Scan for the cell matching the given text and deliver its (X, Y) coordinate at center. 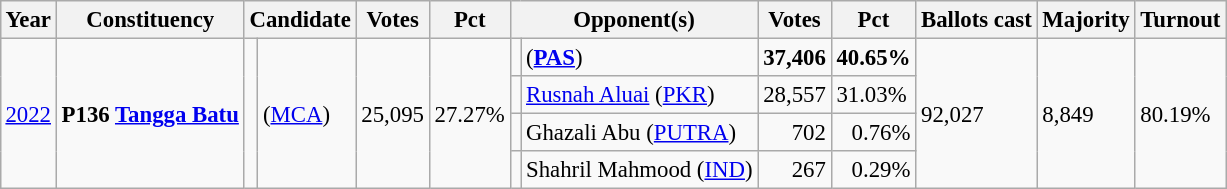
P136 Tangga Batu (150, 113)
(MCA) (307, 113)
Candidate (300, 20)
0.29% (874, 170)
Constituency (150, 20)
Majority (1086, 20)
(PAS) (640, 57)
92,027 (976, 113)
Ghazali Abu (PUTRA) (640, 133)
Rusnah Aluai (PKR) (640, 95)
Shahril Mahmood (IND) (640, 170)
Year (28, 20)
0.76% (874, 133)
Turnout (1180, 20)
37,406 (794, 57)
25,095 (392, 113)
31.03% (874, 95)
702 (794, 133)
28,557 (794, 95)
27.27% (470, 113)
2022 (28, 113)
267 (794, 170)
Ballots cast (976, 20)
40.65% (874, 57)
80.19% (1180, 113)
8,849 (1086, 113)
Opponent(s) (634, 20)
